Find where the given text appears and provide that cell's center as [X, Y] coordinate. 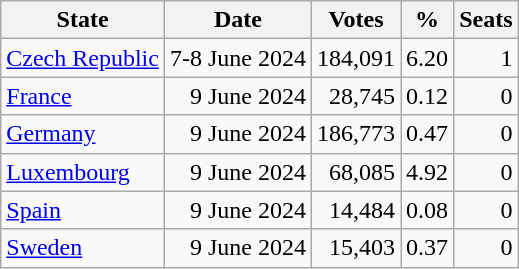
Czech Republic [83, 58]
Germany [83, 134]
France [83, 96]
0.08 [428, 210]
Date [238, 20]
4.92 [428, 172]
Votes [356, 20]
0.12 [428, 96]
Sweden [83, 248]
14,484 [356, 210]
1 [486, 58]
28,745 [356, 96]
0.37 [428, 248]
6.20 [428, 58]
0.47 [428, 134]
Luxembourg [83, 172]
Spain [83, 210]
68,085 [356, 172]
7-8 June 2024 [238, 58]
State [83, 20]
186,773 [356, 134]
% [428, 20]
Seats [486, 20]
184,091 [356, 58]
15,403 [356, 248]
